Return the (X, Y) coordinate for the center point of the cell that contains the specified text.  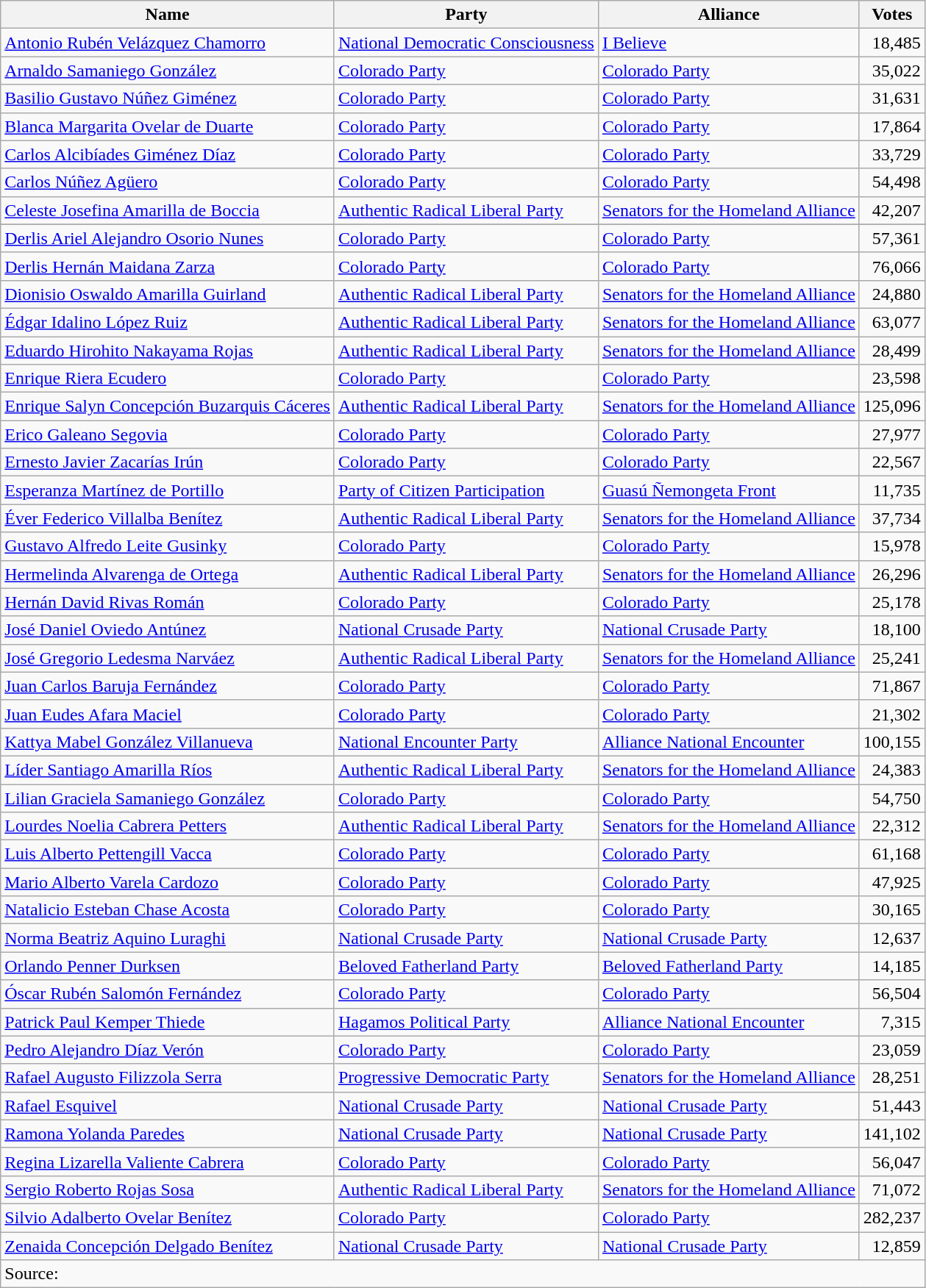
Progressive Democratic Party (466, 1078)
Patrick Paul Kemper Thiede (168, 1022)
42,207 (891, 210)
12,859 (891, 1246)
Esperanza Martínez de Portillo (168, 490)
Dionisio Oswaldo Amarilla Guirland (168, 294)
25,241 (891, 658)
27,977 (891, 434)
Arnaldo Samaniego González (168, 71)
Guasú Ñemongeta Front (728, 490)
Antonio Rubén Velázquez Chamorro (168, 43)
Enrique Riera Ecudero (168, 379)
56,047 (891, 1162)
100,155 (891, 742)
Juan Eudes Afara Maciel (168, 714)
Party (466, 15)
Mario Alberto Varela Cardozo (168, 882)
57,361 (891, 238)
31,631 (891, 99)
54,498 (891, 182)
37,734 (891, 518)
Derlis Ariel Alejandro Osorio Nunes (168, 238)
Carlos Núñez Agüero (168, 182)
José Daniel Oviedo Antúnez (168, 630)
35,022 (891, 71)
28,499 (891, 351)
71,072 (891, 1189)
Enrique Salyn Concepción Buzarquis Cáceres (168, 407)
141,102 (891, 1134)
Votes (891, 15)
Rafael Esquivel (168, 1106)
Carlos Alcibíades Giménez Díaz (168, 154)
Ernesto Javier Zacarías Irún (168, 462)
24,880 (891, 294)
Party of Citizen Participation (466, 490)
Hagamos Political Party (466, 1022)
24,383 (891, 770)
51,443 (891, 1106)
Juan Carlos Baruja Fernández (168, 686)
Sergio Roberto Rojas Sosa (168, 1189)
Erico Galeano Segovia (168, 434)
Orlando Penner Durksen (168, 966)
14,185 (891, 966)
54,750 (891, 798)
56,504 (891, 994)
I Believe (728, 43)
18,100 (891, 630)
National Democratic Consciousness (466, 43)
Eduardo Hirohito Nakayama Rojas (168, 351)
26,296 (891, 574)
282,237 (891, 1217)
30,165 (891, 910)
7,315 (891, 1022)
Ramona Yolanda Paredes (168, 1134)
José Gregorio Ledesma Narváez (168, 658)
Zenaida Concepción Delgado Benítez (168, 1246)
18,485 (891, 43)
Blanca Margarita Ovelar de Duarte (168, 126)
Regina Lizarella Valiente Cabrera (168, 1162)
Éver Federico Villalba Benítez (168, 518)
Basilio Gustavo Núñez Giménez (168, 99)
25,178 (891, 602)
Hernán David Rivas Román (168, 602)
Source: (463, 1274)
Alliance (728, 15)
23,598 (891, 379)
Kattya Mabel González Villanueva (168, 742)
Pedro Alejandro Díaz Verón (168, 1050)
11,735 (891, 490)
15,978 (891, 546)
125,096 (891, 407)
Lourdes Noelia Cabrera Petters (168, 826)
22,312 (891, 826)
21,302 (891, 714)
76,066 (891, 266)
Celeste Josefina Amarilla de Boccia (168, 210)
National Encounter Party (466, 742)
61,168 (891, 854)
22,567 (891, 462)
Rafael Augusto Filizzola Serra (168, 1078)
Luis Alberto Pettengill Vacca (168, 854)
Norma Beatriz Aquino Luraghi (168, 938)
28,251 (891, 1078)
Natalicio Esteban Chase Acosta (168, 910)
71,867 (891, 686)
Gustavo Alfredo Leite Gusinky (168, 546)
Óscar Rubén Salomón Fernández (168, 994)
Derlis Hernán Maidana Zarza (168, 266)
Name (168, 15)
Édgar Idalino López Ruiz (168, 322)
Silvio Adalberto Ovelar Benítez (168, 1217)
33,729 (891, 154)
Hermelinda Alvarenga de Ortega (168, 574)
47,925 (891, 882)
17,864 (891, 126)
63,077 (891, 322)
12,637 (891, 938)
Líder Santiago Amarilla Ríos (168, 770)
Lilian Graciela Samaniego González (168, 798)
23,059 (891, 1050)
